Capture the cell that displays the provided text and extract its (x, y) central coordinate. 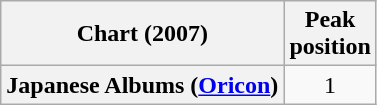
1 (330, 85)
Japanese Albums (Oricon) (142, 85)
Chart (2007) (142, 34)
Peakposition (330, 34)
